Determine the [x, y] coordinate at the center of the cell enclosing the given text.  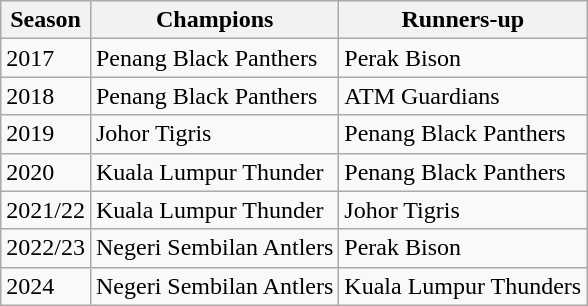
2019 [46, 134]
Champions [214, 20]
2018 [46, 96]
2020 [46, 172]
2017 [46, 58]
Season [46, 20]
ATM Guardians [463, 96]
Kuala Lumpur Thunders [463, 286]
2021/22 [46, 210]
2024 [46, 286]
Runners-up [463, 20]
2022/23 [46, 248]
